Pinpoint the cell where the given text exists, returning its [X, Y] midpoint coordinate. 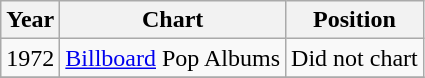
Year [30, 20]
Position [355, 20]
Did not chart [355, 58]
Billboard Pop Albums [173, 58]
Chart [173, 20]
1972 [30, 58]
